Provide the [X, Y] coordinate of the cell's center where the given text is located.  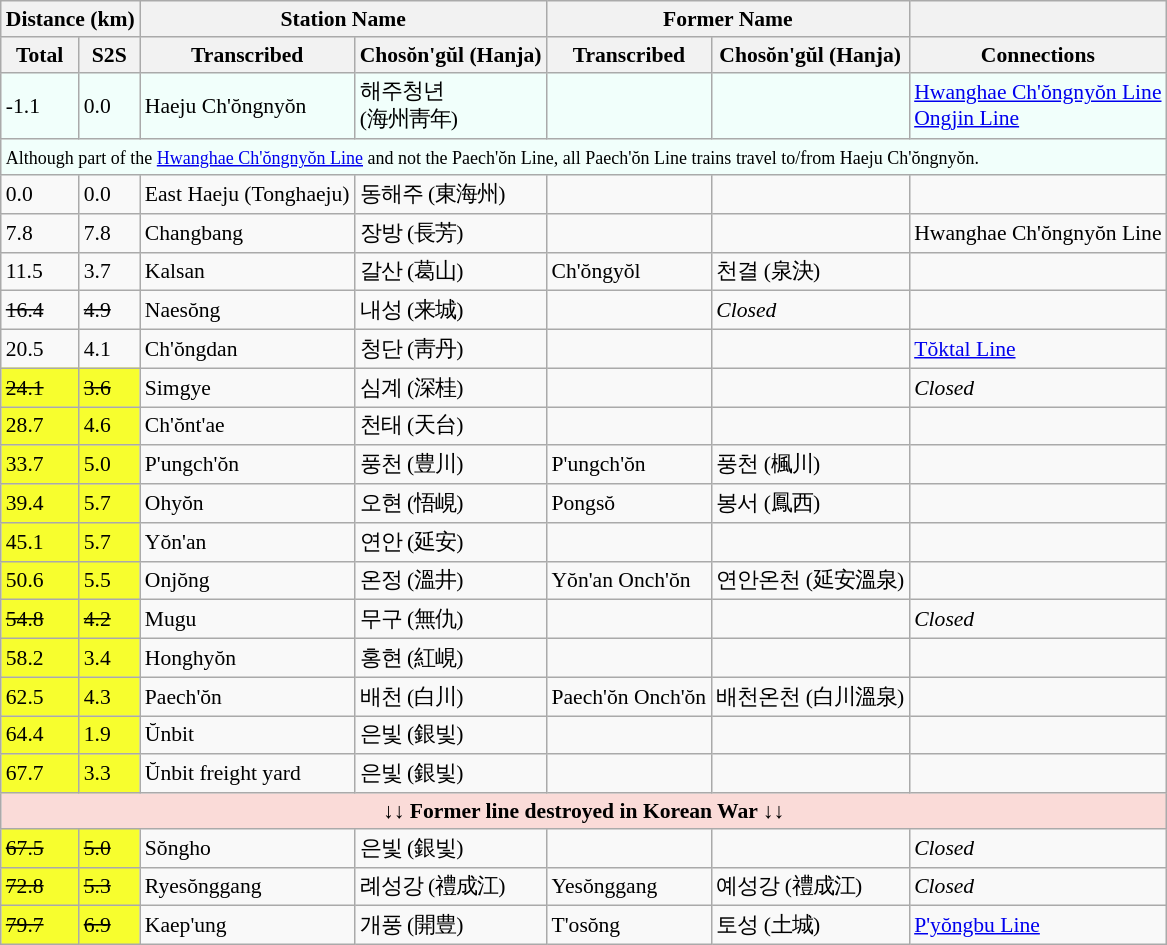
Sŏngho [248, 848]
72.8 [40, 886]
청단 (靑丹) [451, 350]
5.3 [110, 886]
Haeju Ch'ŏngnyŏn [248, 106]
11.5 [40, 272]
내성 (来城) [451, 310]
Naesŏng [248, 310]
Paech'ŏn [248, 696]
Honghyŏn [248, 658]
↓↓ Former line destroyed in Korean War ↓↓ [584, 811]
24.1 [40, 388]
온정 (溫井) [451, 580]
천태 (天台) [451, 426]
Distance (km) [70, 19]
연안온천 (延安溫泉) [810, 580]
East Haeju (Tonghaeju) [248, 194]
3.4 [110, 658]
Although part of the Hwanghae Ch'ŏngnyŏn Line and not the Paech'ŏn Line, all Paech'ŏn Line trains travel to/from Haeju Ch'ŏngnyŏn. [584, 158]
장방 (長芳) [451, 234]
4.6 [110, 426]
S2S [110, 55]
33.7 [40, 466]
3.7 [110, 272]
개풍 (開豊) [451, 926]
54.8 [40, 620]
45.1 [40, 542]
Ŭnbit [248, 736]
Onjŏng [248, 580]
심계 (深桂) [451, 388]
6.9 [110, 926]
79.7 [40, 926]
5.5 [110, 580]
례성강 (禮成江) [451, 886]
배천 (白川) [451, 696]
Yŏn'an Onch'ŏn [628, 580]
Ch'ŏngdan [248, 350]
39.4 [40, 504]
토성 (土城) [810, 926]
Ohyŏn [248, 504]
해주청년(海州靑年) [451, 106]
1.9 [110, 736]
예성강 (禮成江) [810, 886]
천결 (泉決) [810, 272]
T'osŏng [628, 926]
3.6 [110, 388]
Yŏn'an [248, 542]
풍천 (豊川) [451, 466]
Mugu [248, 620]
P'yŏngbu Line [1038, 926]
Ryesŏnggang [248, 886]
오현 (悟峴) [451, 504]
16.4 [40, 310]
Station Name [344, 19]
봉서 (鳳西) [810, 504]
Kalsan [248, 272]
4.3 [110, 696]
28.7 [40, 426]
Ŭnbit freight yard [248, 774]
동해주 (東海州) [451, 194]
Paech'ŏn Onch'ŏn [628, 696]
Hwanghae Ch'ŏngnyŏn Line [1038, 234]
58.2 [40, 658]
무구 (無仇) [451, 620]
4.1 [110, 350]
Kaep'ung [248, 926]
Simgye [248, 388]
Connections [1038, 55]
Tŏktal Line [1038, 350]
Total [40, 55]
Former Name [728, 19]
3.3 [110, 774]
Ch'ŏngyŏl [628, 272]
갈산 (葛山) [451, 272]
배천온천 (白川溫泉) [810, 696]
64.4 [40, 736]
Ch'ŏnt'ae [248, 426]
20.5 [40, 350]
4.2 [110, 620]
Hwanghae Ch'ŏngnyŏn LineOngjin Line [1038, 106]
67.7 [40, 774]
67.5 [40, 848]
Yesŏnggang [628, 886]
Changbang [248, 234]
4.9 [110, 310]
-1.1 [40, 106]
Pongsŏ [628, 504]
풍천 (楓川) [810, 466]
50.6 [40, 580]
62.5 [40, 696]
연안 (延安) [451, 542]
홍현 (紅峴) [451, 658]
